Capture the cell that displays the provided text and extract its [x, y] central coordinate. 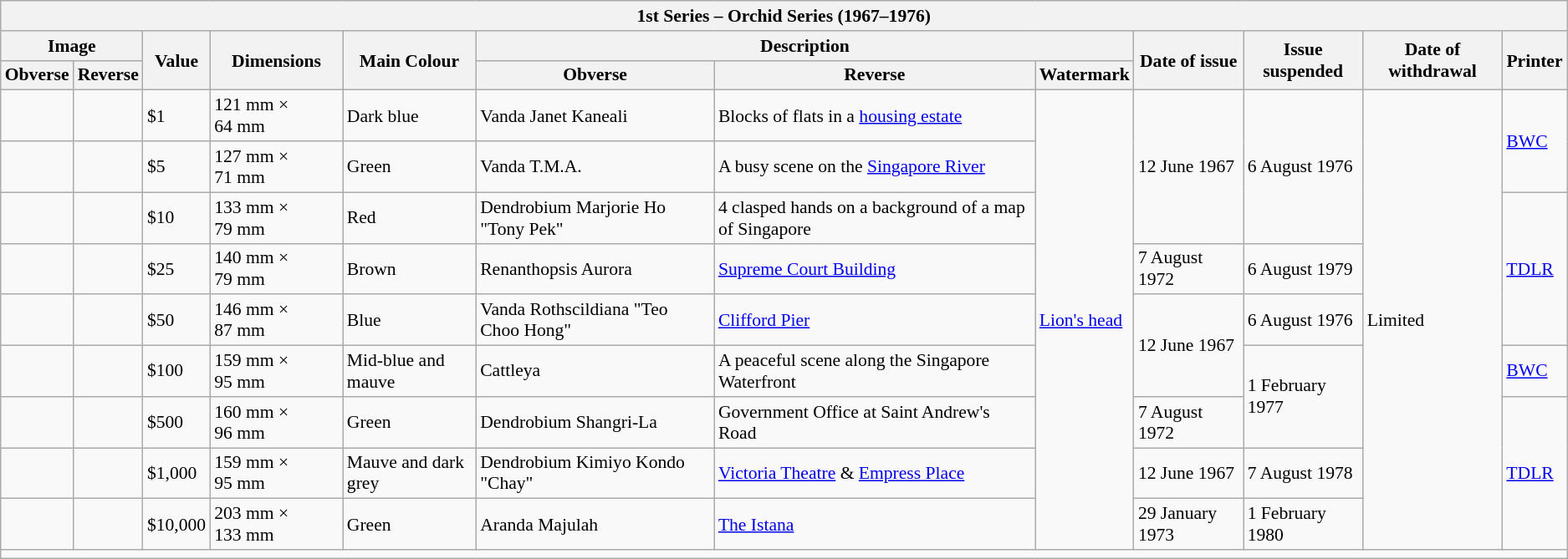
Image [72, 46]
Dendrobium Kimiyo Kondo "Chay" [595, 473]
6 August 1979 [1303, 269]
Vanda Janet Kaneali [595, 115]
127 mm × 71 mm [276, 167]
$25 [176, 269]
Date of issue [1189, 60]
Clifford Pier [875, 321]
Vanda T.M.A. [595, 167]
Limited [1433, 320]
1 February 1980 [1303, 525]
Printer [1534, 60]
Mauve and dark grey [410, 473]
160 mm × 96 mm [276, 423]
The Istana [875, 525]
1st Series – Orchid Series (1967–1976) [784, 16]
Victoria Theatre & Empress Place [875, 473]
Value [176, 60]
Blue [410, 321]
Red [410, 217]
121 mm × 64 mm [276, 115]
Government Office at Saint Andrew's Road [875, 423]
A peaceful scene along the Singapore Waterfront [875, 371]
$10,000 [176, 525]
203 mm × 133 mm [276, 525]
Issue suspended [1303, 60]
146 mm × 87 mm [276, 321]
A busy scene on the Singapore River [875, 167]
Lion's head [1085, 320]
$1 [176, 115]
$50 [176, 321]
4 clasped hands on a background of a map of Singapore [875, 217]
$10 [176, 217]
29 January 1973 [1189, 525]
Dendrobium Marjorie Ho "Tony Pek" [595, 217]
Dendrobium Shangri-La [595, 423]
Aranda Majulah [595, 525]
Mid-blue and mauve [410, 371]
1 February 1977 [1303, 397]
Dimensions [276, 60]
Watermark [1085, 75]
Brown [410, 269]
Dark blue [410, 115]
$100 [176, 371]
7 August 1978 [1303, 473]
Supreme Court Building [875, 269]
$5 [176, 167]
Date of withdrawal [1433, 60]
Cattleya [595, 371]
140 mm × 79 mm [276, 269]
133 mm × 79 mm [276, 217]
Vanda Rothscildiana "Teo Choo Hong" [595, 321]
$1,000 [176, 473]
Renanthopsis Aurora [595, 269]
Main Colour [410, 60]
$500 [176, 423]
Description [804, 46]
Blocks of flats in a housing estate [875, 115]
